Output the (X, Y) coordinate of the center of the cell containing the given text.  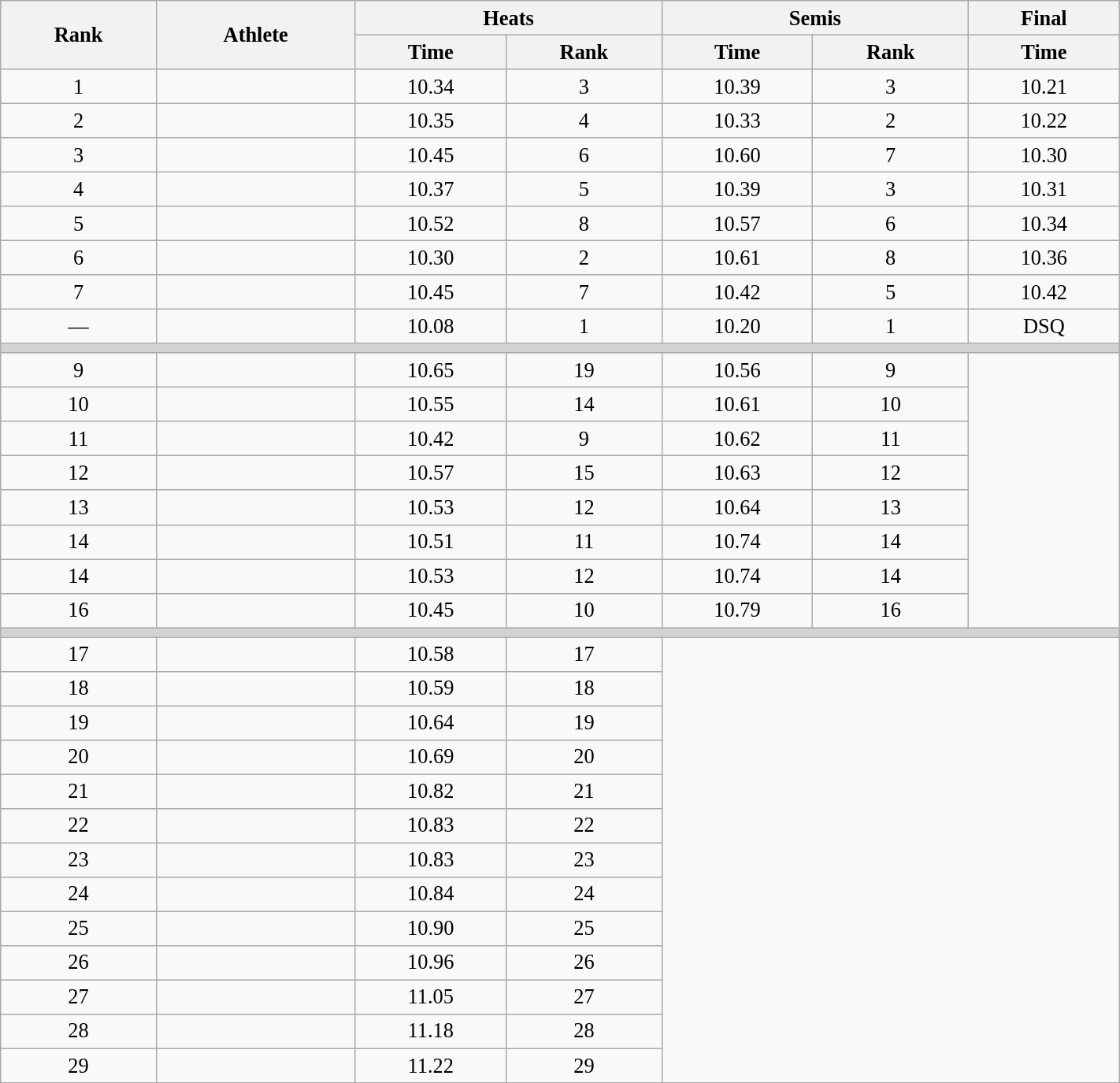
11.05 (431, 997)
10.33 (737, 121)
10.65 (431, 370)
Heats (509, 17)
10.36 (1044, 258)
Semis (814, 17)
10.35 (431, 121)
Athlete (255, 35)
15 (584, 473)
10.79 (737, 610)
10.84 (431, 894)
10.69 (431, 757)
10.58 (431, 654)
10.63 (737, 473)
10.90 (431, 929)
10.96 (431, 962)
Final (1044, 17)
10.62 (737, 439)
— (79, 326)
10.22 (1044, 121)
10.08 (431, 326)
11.18 (431, 1031)
10.59 (431, 688)
10.37 (431, 189)
10.55 (431, 404)
DSQ (1044, 326)
11.22 (431, 1066)
10.82 (431, 791)
10.52 (431, 224)
10.56 (737, 370)
10.51 (431, 542)
10.21 (1044, 86)
10.60 (737, 155)
10.20 (737, 326)
10.31 (1044, 189)
